Find where the given text appears and provide that cell's center as [x, y] coordinate. 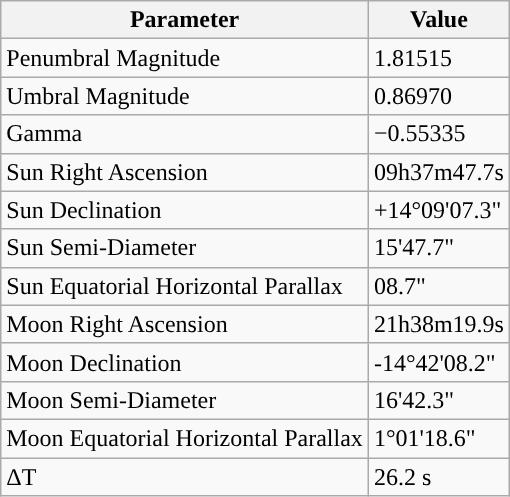
Gamma [185, 134]
16'42.3" [438, 400]
ΔT [185, 477]
Moon Declination [185, 362]
1.81515 [438, 58]
Moon Semi-Diameter [185, 400]
Parameter [185, 20]
Value [438, 20]
26.2 s [438, 477]
Sun Equatorial Horizontal Parallax [185, 286]
08.7" [438, 286]
Sun Declination [185, 210]
09h37m47.7s [438, 172]
15'47.7" [438, 248]
-14°42'08.2" [438, 362]
+14°09'07.3" [438, 210]
Moon Right Ascension [185, 324]
0.86970 [438, 96]
Sun Right Ascension [185, 172]
Penumbral Magnitude [185, 58]
Umbral Magnitude [185, 96]
Sun Semi-Diameter [185, 248]
−0.55335 [438, 134]
1°01'18.6" [438, 438]
Moon Equatorial Horizontal Parallax [185, 438]
21h38m19.9s [438, 324]
